Detect which cell encompasses the target text, then output its (x, y) center coordinate. 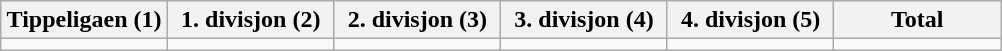
Total (918, 20)
Tippeligaen (1) (84, 20)
3. divisjon (4) (584, 20)
2. divisjon (3) (418, 20)
1. divisjon (2) (250, 20)
4. divisjon (5) (750, 20)
